Locate the cell with the specified text and output its (X, Y) center coordinate. 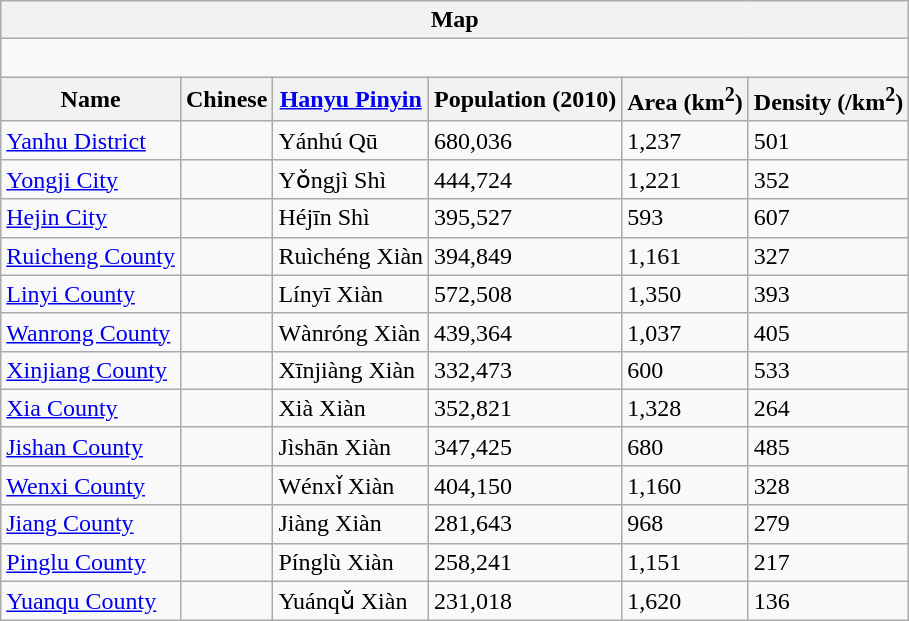
395,527 (526, 218)
Yongji City (91, 179)
404,150 (526, 485)
Wanrong County (91, 332)
Xīnjiàng Xiàn (351, 370)
Ruicheng County (91, 256)
Línyī Xiàn (351, 294)
Population (2010) (526, 100)
680,036 (526, 140)
Xia County (91, 408)
Yuanqu County (91, 601)
405 (828, 332)
593 (686, 218)
1,620 (686, 601)
1,151 (686, 562)
Yánhú Qū (351, 140)
352,821 (526, 408)
Wenxi County (91, 485)
258,241 (526, 562)
Pinglu County (91, 562)
Yǒngjì Shì (351, 179)
Jishan County (91, 446)
680 (686, 446)
217 (828, 562)
Jiang County (91, 524)
136 (828, 601)
327 (828, 256)
Hanyu Pinyin (351, 100)
Chinese (226, 100)
Wànróng Xiàn (351, 332)
1,221 (686, 179)
347,425 (526, 446)
1,237 (686, 140)
Density (/km2) (828, 100)
Héjīn Shì (351, 218)
1,328 (686, 408)
Map (455, 20)
Wénxǐ Xiàn (351, 485)
Xià Xiàn (351, 408)
393 (828, 294)
Jìshān Xiàn (351, 446)
Pínglù Xiàn (351, 562)
Yanhu District (91, 140)
439,364 (526, 332)
332,473 (526, 370)
Xinjiang County (91, 370)
607 (828, 218)
Yuánqǔ Xiàn (351, 601)
600 (686, 370)
328 (828, 485)
Hejin City (91, 218)
444,724 (526, 179)
501 (828, 140)
968 (686, 524)
485 (828, 446)
352 (828, 179)
279 (828, 524)
Area (km2) (686, 100)
394,849 (526, 256)
Jiàng Xiàn (351, 524)
Name (91, 100)
533 (828, 370)
1,160 (686, 485)
Linyi County (91, 294)
1,350 (686, 294)
231,018 (526, 601)
264 (828, 408)
1,161 (686, 256)
281,643 (526, 524)
Ruìchéng Xiàn (351, 256)
1,037 (686, 332)
572,508 (526, 294)
